Detect which cell encompasses the target text, then output its [x, y] center coordinate. 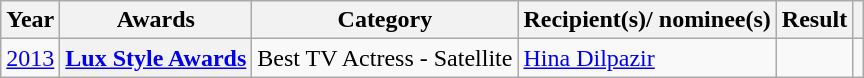
Recipient(s)/ nominee(s) [647, 20]
2013 [30, 58]
Hina Dilpazir [647, 58]
Result [814, 20]
Awards [156, 20]
Category [385, 20]
Best TV Actress - Satellite [385, 58]
Year [30, 20]
Lux Style Awards [156, 58]
